Search for the cell housing the specified text and yield its (x, y) center coordinate. 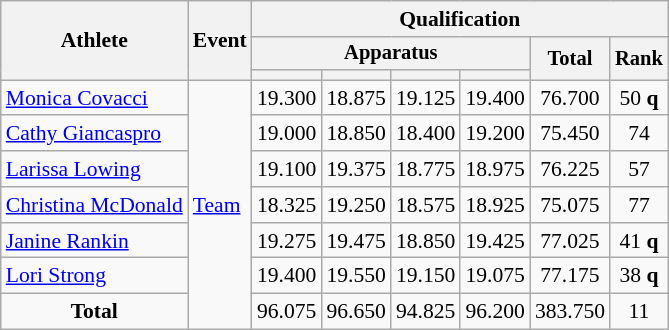
57 (639, 169)
Rank (639, 58)
76.700 (570, 98)
Qualification (460, 19)
Monica Covacci (94, 98)
18.975 (494, 169)
18.775 (426, 169)
18.325 (286, 205)
19.000 (286, 134)
19.200 (494, 134)
94.825 (426, 312)
41 q (639, 241)
19.150 (426, 276)
Team (220, 204)
77.175 (570, 276)
Janine Rankin (94, 241)
19.475 (356, 241)
Larissa Lowing (94, 169)
19.275 (286, 241)
96.200 (494, 312)
75.450 (570, 134)
Event (220, 40)
Cathy Giancaspro (94, 134)
38 q (639, 276)
19.075 (494, 276)
19.300 (286, 98)
77 (639, 205)
Lori Strong (94, 276)
Christina McDonald (94, 205)
19.425 (494, 241)
383.750 (570, 312)
Athlete (94, 40)
75.075 (570, 205)
Apparatus (391, 54)
18.400 (426, 134)
19.550 (356, 276)
19.375 (356, 169)
76.225 (570, 169)
18.575 (426, 205)
96.075 (286, 312)
50 q (639, 98)
18.925 (494, 205)
96.650 (356, 312)
11 (639, 312)
19.250 (356, 205)
18.875 (356, 98)
74 (639, 134)
77.025 (570, 241)
19.125 (426, 98)
19.100 (286, 169)
